Provide the [X, Y] coordinate of the cell's center where the given text is located.  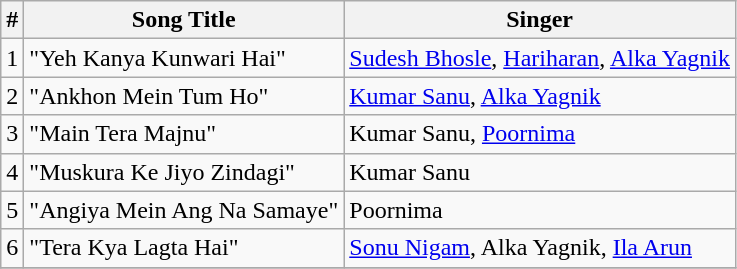
"Tera Kya Lagta Hai" [184, 248]
1 [12, 58]
"Muskura Ke Jiyo Zindagi" [184, 172]
Sudesh Bhosle, Hariharan, Alka Yagnik [540, 58]
"Yeh Kanya Kunwari Hai" [184, 58]
# [12, 20]
"Ankhon Mein Tum Ho" [184, 96]
"Angiya Mein Ang Na Samaye" [184, 210]
Poornima [540, 210]
Kumar Sanu [540, 172]
3 [12, 134]
Kumar Sanu, Alka Yagnik [540, 96]
Kumar Sanu, Poornima [540, 134]
6 [12, 248]
Sonu Nigam, Alka Yagnik, Ila Arun [540, 248]
4 [12, 172]
"Main Tera Majnu" [184, 134]
2 [12, 96]
Singer [540, 20]
Song Title [184, 20]
5 [12, 210]
